Return [x, y] of the center of cell containing provided text 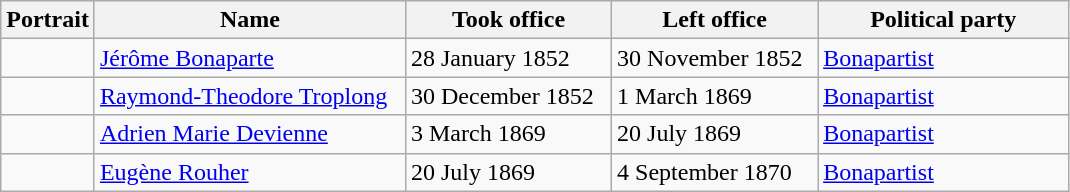
30 November 1852 [715, 58]
Adrien Marie Devienne [250, 134]
3 March 1869 [508, 134]
Jérôme Bonaparte [250, 58]
30 December 1852 [508, 96]
4 September 1870 [715, 172]
Left office [715, 20]
Took office [508, 20]
Portrait [48, 20]
Name [250, 20]
Political party [944, 20]
Eugène Rouher [250, 172]
Raymond-Theodore Troplong [250, 96]
28 January 1852 [508, 58]
1 March 1869 [715, 96]
